Provide the (X, Y) coordinate of the cell's center where the given text is located.  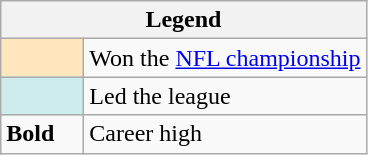
Bold (42, 134)
Legend (184, 20)
Career high (225, 134)
Won the NFL championship (225, 58)
Led the league (225, 96)
